Determine the (X, Y) coordinate at the center of the cell enclosing the given text.  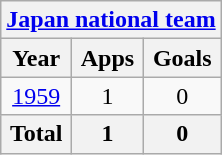
1959 (36, 96)
Goals (182, 58)
Apps (108, 58)
Japan national team (111, 20)
Year (36, 58)
Total (36, 134)
